Scan for the cell matching the given text and deliver its (X, Y) coordinate at center. 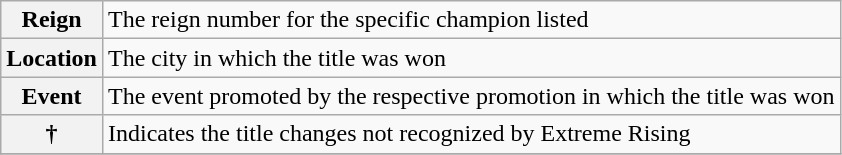
The reign number for the specific champion listed (471, 20)
Reign (52, 20)
† (52, 134)
Event (52, 96)
The city in which the title was won (471, 58)
Indicates the title changes not recognized by Extreme Rising (471, 134)
The event promoted by the respective promotion in which the title was won (471, 96)
Location (52, 58)
